Output the (X, Y) coordinate of the center of the cell containing the given text.  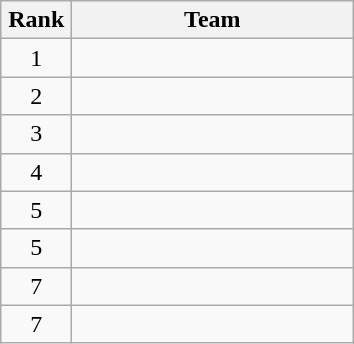
1 (36, 58)
Rank (36, 20)
3 (36, 134)
Team (212, 20)
4 (36, 172)
2 (36, 96)
